Pinpoint the cell where the given text exists, returning its (X, Y) midpoint coordinate. 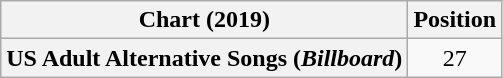
Position (455, 20)
Chart (2019) (204, 20)
US Adult Alternative Songs (Billboard) (204, 58)
27 (455, 58)
